Detect which cell encompasses the target text, then output its (x, y) center coordinate. 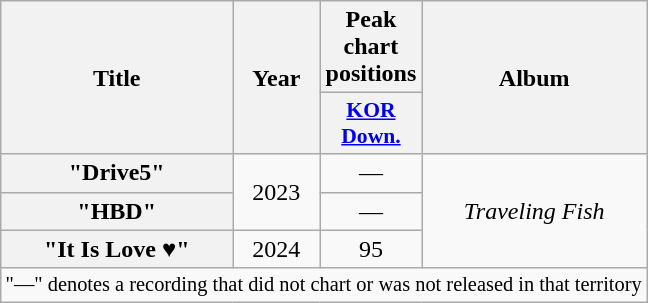
"—" denotes a recording that did not chart or was not released in that territory (324, 285)
Year (276, 78)
"Drive5" (117, 173)
95 (371, 249)
"HBD" (117, 211)
Peak chart positions (371, 47)
Title (117, 78)
Traveling Fish (534, 211)
"It Is Love ♥" (117, 249)
KORDown. (371, 124)
Album (534, 78)
2023 (276, 192)
2024 (276, 249)
